Identify which cell holds the provided text, then report its (X, Y) central coordinate. 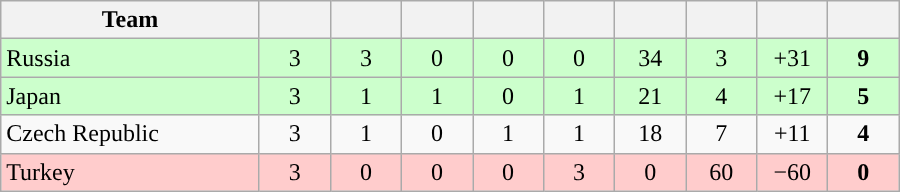
5 (864, 96)
7 (722, 134)
+11 (792, 134)
18 (650, 134)
Japan (130, 96)
+17 (792, 96)
Turkey (130, 172)
9 (864, 58)
34 (650, 58)
−60 (792, 172)
Russia (130, 58)
21 (650, 96)
+31 (792, 58)
Czech Republic (130, 134)
60 (722, 172)
Team (130, 20)
